Scan for the cell matching the given text and deliver its [X, Y] coordinate at center. 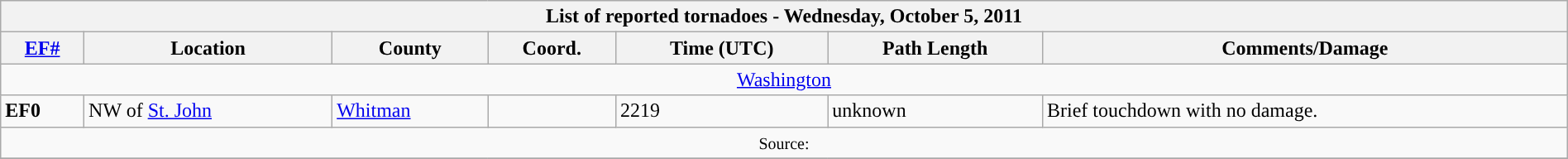
2219 [722, 111]
EF# [43, 48]
Coord. [552, 48]
Time (UTC) [722, 48]
List of reported tornadoes - Wednesday, October 5, 2011 [784, 17]
EF0 [43, 111]
Source: [784, 142]
County [410, 48]
NW of St. John [208, 111]
Location [208, 48]
Brief touchdown with no damage. [1305, 111]
Comments/Damage [1305, 48]
Washington [784, 79]
unknown [935, 111]
Whitman [410, 111]
Path Length [935, 48]
